Identify which cell holds the provided text, then report its (x, y) central coordinate. 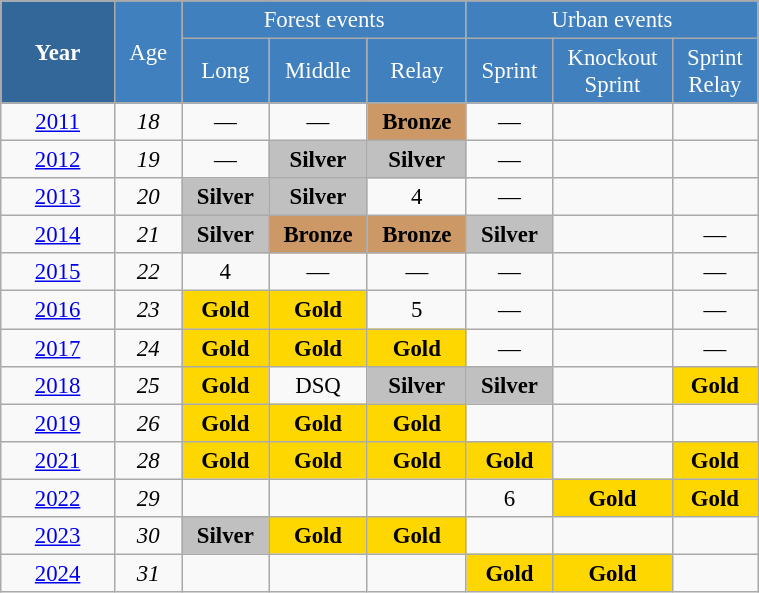
Middle (318, 72)
5 (416, 310)
18 (148, 122)
2013 (58, 197)
SprintRelay (714, 72)
2015 (58, 273)
Forest events (324, 20)
22 (148, 273)
20 (148, 197)
29 (148, 498)
2019 (58, 423)
2022 (58, 498)
25 (148, 385)
2018 (58, 385)
Year (58, 52)
26 (148, 423)
2011 (58, 122)
Urban events (612, 20)
Relay (416, 72)
DSQ (318, 385)
2021 (58, 460)
6 (510, 498)
Age (148, 52)
21 (148, 235)
2023 (58, 536)
30 (148, 536)
Sprint (510, 72)
19 (148, 160)
2017 (58, 348)
23 (148, 310)
2024 (58, 573)
2012 (58, 160)
KnockoutSprint (612, 72)
28 (148, 460)
2014 (58, 235)
24 (148, 348)
Long (226, 72)
2016 (58, 310)
31 (148, 573)
